Find where the given text appears and provide that cell's center as [x, y] coordinate. 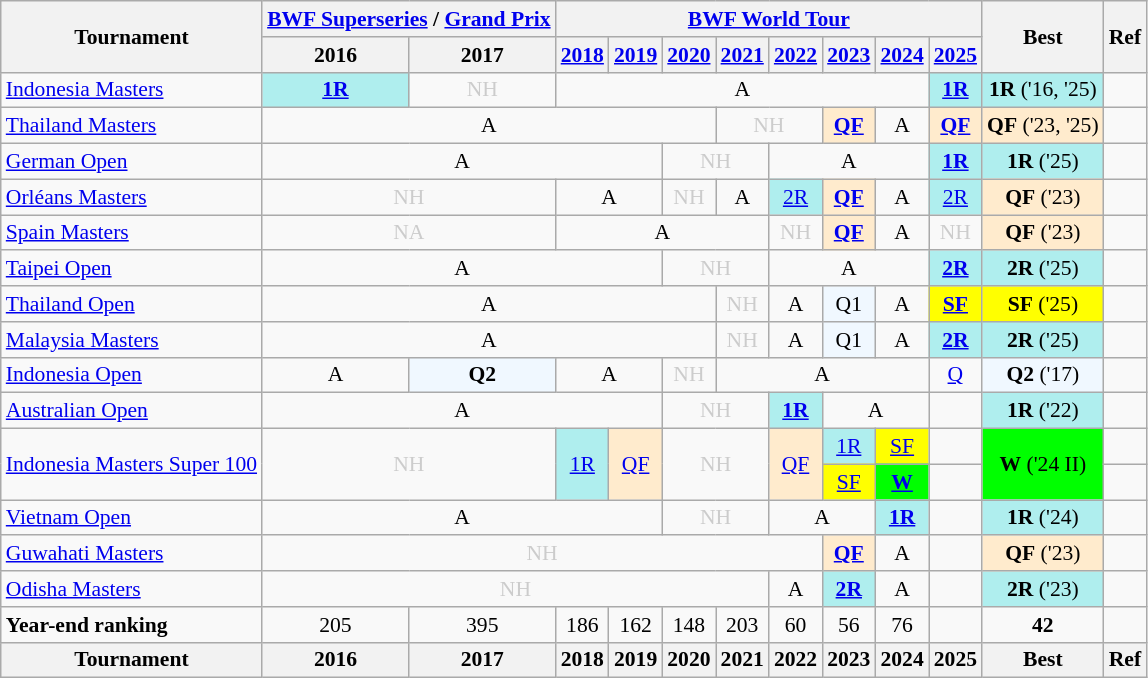
Indonesia Masters Super 100 [132, 464]
Q [956, 375]
Orléans Masters [132, 197]
148 [688, 625]
BWF Superseries / Grand Prix [409, 19]
Q2 ('17) [1043, 375]
Thailand Masters [132, 126]
205 [336, 625]
SF ('25) [1043, 304]
Odisha Masters [132, 589]
395 [482, 625]
NA [409, 233]
BWF World Tour [769, 19]
162 [636, 625]
W ('24 II) [1043, 464]
1R ('25) [1043, 162]
Q2 [482, 375]
Australian Open [132, 411]
QF ('23, '25) [1043, 126]
Taipei Open [132, 269]
42 [1043, 625]
76 [902, 625]
186 [582, 625]
Indonesia Masters [132, 90]
W [902, 482]
56 [848, 625]
1R ('16, '25) [1043, 90]
60 [796, 625]
Thailand Open [132, 304]
Malaysia Masters [132, 340]
German Open [132, 162]
2R ('23) [1043, 589]
Indonesia Open [132, 375]
Year-end ranking [132, 625]
Spain Masters [132, 233]
Guwahati Masters [132, 554]
1R ('22) [1043, 411]
1R ('24) [1043, 518]
203 [742, 625]
Vietnam Open [132, 518]
